Find where the given text appears and provide that cell's center as [X, Y] coordinate. 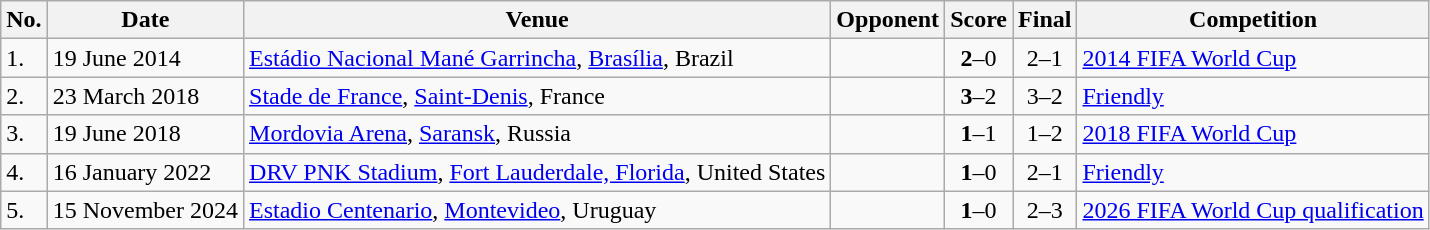
1. [24, 58]
2014 FIFA World Cup [1253, 58]
Date [145, 20]
5. [24, 210]
Stade de France, Saint-Denis, France [538, 96]
19 June 2014 [145, 58]
Estádio Nacional Mané Garrincha, Brasília, Brazil [538, 58]
2–0 [979, 58]
23 March 2018 [145, 96]
2. [24, 96]
DRV PNK Stadium, Fort Lauderdale, Florida, United States [538, 172]
2026 FIFA World Cup qualification [1253, 210]
2018 FIFA World Cup [1253, 134]
4. [24, 172]
3. [24, 134]
Final [1045, 20]
19 June 2018 [145, 134]
2–3 [1045, 210]
Venue [538, 20]
Competition [1253, 20]
Mordovia Arena, Saransk, Russia [538, 134]
1–1 [979, 134]
Opponent [888, 20]
Score [979, 20]
1–2 [1045, 134]
No. [24, 20]
15 November 2024 [145, 210]
Estadio Centenario, Montevideo, Uruguay [538, 210]
16 January 2022 [145, 172]
